From the cell containing the given text, extract its center point as (X, Y) coordinate. 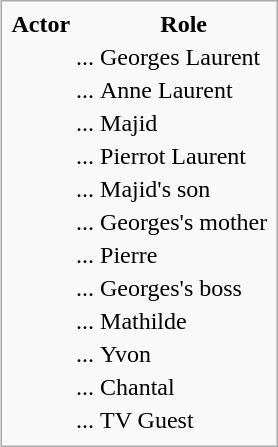
Georges's boss (184, 288)
Georges Laurent (184, 57)
Georges's mother (184, 222)
TV Guest (184, 420)
Majid (184, 123)
Chantal (184, 387)
Mathilde (184, 321)
Actor (41, 24)
Pierre (184, 255)
Majid's son (184, 189)
Yvon (184, 354)
Anne Laurent (184, 90)
Pierrot Laurent (184, 156)
Role (184, 24)
